Provide the [X, Y] coordinate of the cell's center where the given text is located.  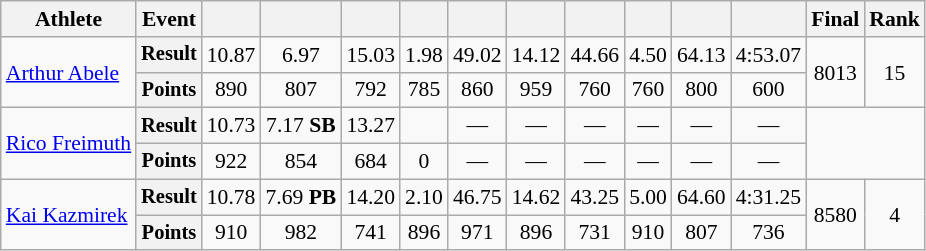
14.20 [370, 197]
792 [370, 90]
922 [232, 162]
Athlete [68, 19]
4:31.25 [768, 197]
10.73 [232, 126]
Arthur Abele [68, 72]
15 [894, 72]
10.87 [232, 55]
15.03 [370, 55]
Rico Freimuth [68, 144]
7.69 PB [300, 197]
860 [478, 90]
4:53.07 [768, 55]
Event [169, 19]
854 [300, 162]
10.78 [232, 197]
5.00 [648, 197]
959 [536, 90]
1.98 [424, 55]
13.27 [370, 126]
7.17 SB [300, 126]
600 [768, 90]
6.97 [300, 55]
14.62 [536, 197]
971 [478, 233]
8013 [835, 72]
46.75 [478, 197]
44.66 [594, 55]
8580 [835, 214]
982 [300, 233]
0 [424, 162]
736 [768, 233]
785 [424, 90]
4.50 [648, 55]
64.60 [702, 197]
2.10 [424, 197]
731 [594, 233]
Rank [894, 19]
890 [232, 90]
Final [835, 19]
14.12 [536, 55]
684 [370, 162]
49.02 [478, 55]
4 [894, 214]
741 [370, 233]
Kai Kazmirek [68, 214]
800 [702, 90]
64.13 [702, 55]
43.25 [594, 197]
